Search for the cell housing the specified text and yield its (X, Y) center coordinate. 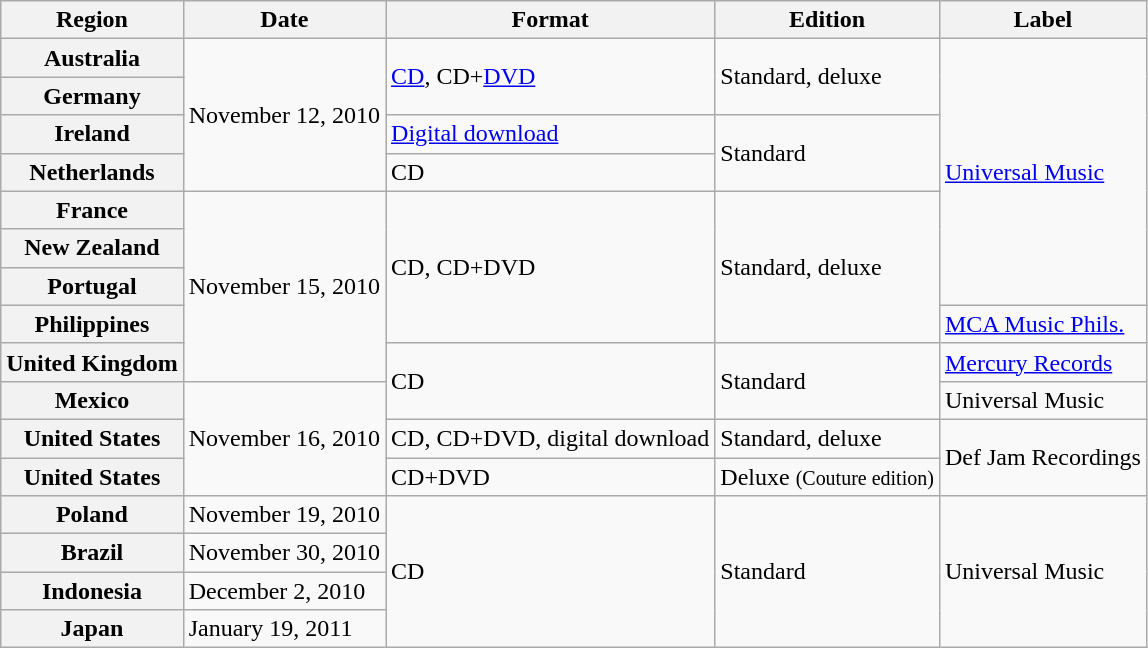
Indonesia (92, 591)
New Zealand (92, 248)
Deluxe (Couture edition) (828, 477)
November 19, 2010 (284, 515)
Format (550, 20)
Label (1042, 20)
January 19, 2011 (284, 629)
Netherlands (92, 172)
Mercury Records (1042, 362)
CD+DVD (550, 477)
November 12, 2010 (284, 115)
Ireland (92, 134)
December 2, 2010 (284, 591)
Def Jam Recordings (1042, 457)
Date (284, 20)
Japan (92, 629)
CD, CD+DVD, digital download (550, 438)
November 15, 2010 (284, 286)
Portugal (92, 286)
France (92, 210)
Brazil (92, 553)
United Kingdom (92, 362)
Mexico (92, 400)
MCA Music Phils. (1042, 324)
Poland (92, 515)
Edition (828, 20)
Philippines (92, 324)
Region (92, 20)
Germany (92, 96)
Digital download (550, 134)
Australia (92, 58)
November 16, 2010 (284, 438)
November 30, 2010 (284, 553)
